Capture the cell that displays the provided text and extract its [x, y] central coordinate. 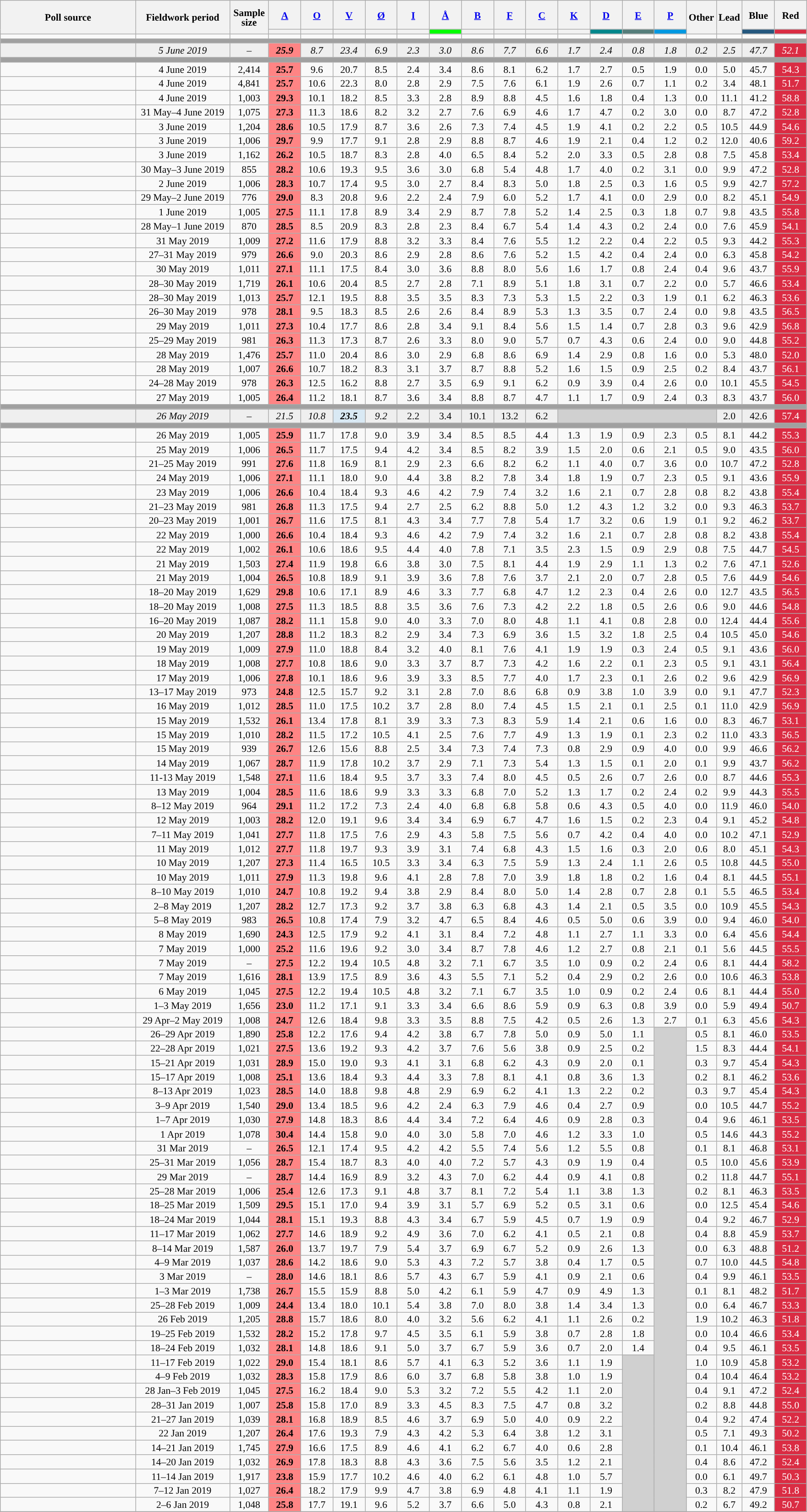
11–17 Feb 2019 [182, 1362]
1,719 [249, 283]
5.1 [542, 283]
19.0 [349, 1063]
24.4 [285, 1305]
56.1 [791, 368]
27.2 [285, 240]
43.3 [758, 735]
1,041 [249, 835]
1,039 [249, 1419]
11 May 2019 [182, 849]
1,616 [249, 977]
49.2 [758, 1505]
23.0 [285, 1005]
28.9 [285, 1063]
1,656 [249, 1005]
855 [249, 170]
V [349, 15]
29.5 [285, 1205]
52.3 [791, 692]
25–28 Mar 2019 [182, 1191]
8 May 2019 [182, 935]
1,075 [249, 112]
1,030 [249, 1120]
52.0 [791, 355]
15–21 Apr 2019 [182, 1063]
1,745 [249, 1448]
8–12 May 2019 [182, 805]
43.1 [758, 663]
1,503 [249, 564]
59.2 [791, 140]
21.5 [285, 416]
49.7 [758, 1476]
F [510, 15]
7–12 Jan 2019 [182, 1490]
6 May 2019 [182, 992]
1,062 [249, 1233]
8–13 Apr 2019 [182, 1091]
20.3 [349, 255]
1–7 Apr 2019 [182, 1120]
20–23 May 2019 [182, 520]
1,056 [249, 1163]
29.8 [285, 592]
991 [249, 464]
1,002 [249, 549]
48.2 [758, 1291]
1–3 May 2019 [182, 1005]
49.4 [758, 1005]
25–29 May 2019 [182, 340]
54.2 [791, 255]
23.8 [285, 1476]
3 Mar 2019 [182, 1276]
2 June 2019 [182, 183]
4–9 Mar 2019 [182, 1262]
16.5 [349, 863]
19.5 [349, 298]
24–28 May 2019 [182, 383]
21–27 Jan 2019 [182, 1419]
29 Mar 2019 [182, 1177]
46.4 [758, 1376]
13.2 [510, 416]
55.8 [791, 212]
50.3 [791, 1476]
48.1 [758, 83]
Poll source [68, 17]
A [285, 15]
1,001 [249, 520]
14–20 Jan 2019 [182, 1462]
30 May 2019 [182, 269]
870 [249, 226]
26.2 [285, 155]
29.3 [285, 98]
K [574, 15]
13.7 [317, 1248]
11–17 Mar 2019 [182, 1233]
12.4 [730, 620]
1,048 [249, 1505]
C [542, 15]
13–17 May 2019 [182, 692]
11.5 [317, 735]
29.7 [285, 140]
Ø [381, 15]
1,204 [249, 126]
964 [249, 805]
1,022 [249, 1362]
16.8 [317, 1419]
1,027 [249, 1490]
D [606, 15]
47.9 [758, 1490]
58.8 [791, 98]
8–14 Mar 2019 [182, 1248]
42.7 [758, 183]
57.2 [791, 183]
42.6 [758, 416]
22.3 [349, 83]
16–20 May 2019 [182, 620]
4–9 Feb 2019 [182, 1376]
B [478, 15]
26 Feb 2019 [182, 1320]
1,023 [249, 1091]
20.8 [349, 198]
24.8 [285, 692]
25 May 2019 [182, 449]
18–25 Mar 2019 [182, 1205]
1,476 [249, 355]
27 May 2019 [182, 398]
17 May 2019 [182, 677]
12 May 2019 [182, 820]
49.3 [758, 1433]
23.4 [349, 50]
46.5 [758, 892]
Red [791, 15]
14.0 [317, 1091]
25–31 Mar 2019 [182, 1163]
25.1 [285, 1077]
24 May 2019 [182, 478]
1,509 [249, 1205]
1,162 [249, 155]
21–25 May 2019 [182, 464]
973 [249, 692]
45.0 [758, 635]
1,021 [249, 1048]
28 Jan–3 Feb 2019 [182, 1391]
1–3 Mar 2019 [182, 1291]
26.9 [285, 1462]
1,037 [249, 1262]
983 [249, 920]
56.4 [791, 663]
29 May–2 June 2019 [182, 198]
48.8 [758, 1248]
24.3 [285, 935]
11.4 [317, 863]
Sample size [249, 17]
1,031 [249, 1063]
31 May 2019 [182, 240]
1,548 [249, 777]
52.6 [791, 564]
27.8 [285, 677]
28–31 Jan 2019 [182, 1405]
11-13 May 2019 [182, 777]
15–17 Apr 2019 [182, 1077]
20.9 [349, 226]
26.8 [285, 507]
50.2 [791, 1433]
3–9 Apr 2019 [182, 1105]
29 Apr–2 May 2019 [182, 1020]
14.2 [317, 1262]
27.4 [285, 564]
15.2 [317, 1333]
1,078 [249, 1134]
Å [445, 15]
20.7 [349, 70]
1 Apr 2019 [182, 1134]
51.2 [791, 1248]
1,087 [249, 620]
776 [249, 198]
16.6 [317, 1448]
18 May 2019 [182, 663]
5 June 2019 [182, 50]
26–30 May 2019 [182, 312]
47.4 [758, 1419]
939 [249, 749]
30.4 [285, 1134]
55.6 [791, 620]
41.2 [758, 98]
11–14 Jan 2019 [182, 1476]
25.2 [285, 948]
25.4 [285, 1191]
27.6 [285, 464]
5–8 May 2019 [182, 920]
I [413, 15]
31 Mar 2019 [182, 1148]
31 May–4 June 2019 [182, 112]
15.5 [317, 1291]
Lead [730, 17]
15.6 [349, 749]
56.8 [791, 326]
1,917 [249, 1476]
28.0 [285, 1276]
1,738 [249, 1291]
Blue [758, 15]
21–23 May 2019 [182, 507]
14–21 Jan 2019 [182, 1448]
P [670, 15]
1,067 [249, 763]
26–29 Apr 2019 [182, 1034]
Other [701, 17]
16 May 2019 [182, 707]
30 May–3 June 2019 [182, 170]
1,205 [249, 1320]
19–25 Feb 2019 [182, 1333]
27–31 May 2019 [182, 255]
54.4 [791, 935]
1,540 [249, 1105]
20 May 2019 [182, 635]
25–28 Feb 2019 [182, 1305]
57.4 [791, 416]
45.2 [758, 820]
2,414 [249, 70]
13.9 [317, 977]
7–11 May 2019 [182, 835]
1,013 [249, 298]
23 May 2019 [182, 492]
E [638, 15]
53.9 [791, 1163]
1,629 [249, 592]
29.1 [285, 805]
2–8 May 2019 [182, 905]
26.0 [285, 1248]
18–24 Feb 2019 [182, 1348]
1,587 [249, 1248]
19.6 [349, 948]
8–10 May 2019 [182, 892]
1,690 [249, 935]
19 May 2019 [182, 649]
Fieldwork period [182, 17]
40.6 [758, 140]
979 [249, 255]
1,044 [249, 1220]
18–24 Mar 2019 [182, 1220]
1 June 2019 [182, 212]
23.5 [349, 416]
13 May 2019 [182, 792]
O [317, 15]
15.0 [317, 1063]
1,890 [249, 1034]
28 May–1 June 2019 [182, 226]
54.9 [791, 198]
22–28 Apr 2019 [182, 1048]
2–6 Jan 2019 [182, 1505]
45.7 [758, 70]
4,841 [249, 83]
46.8 [758, 1148]
52.2 [791, 1419]
14 May 2019 [182, 763]
48.0 [758, 355]
29 May 2019 [182, 326]
58.2 [791, 963]
53.3 [791, 1305]
52.1 [791, 50]
22 Jan 2019 [182, 1433]
